Locate the cell with the specified text and output its [X, Y] center coordinate. 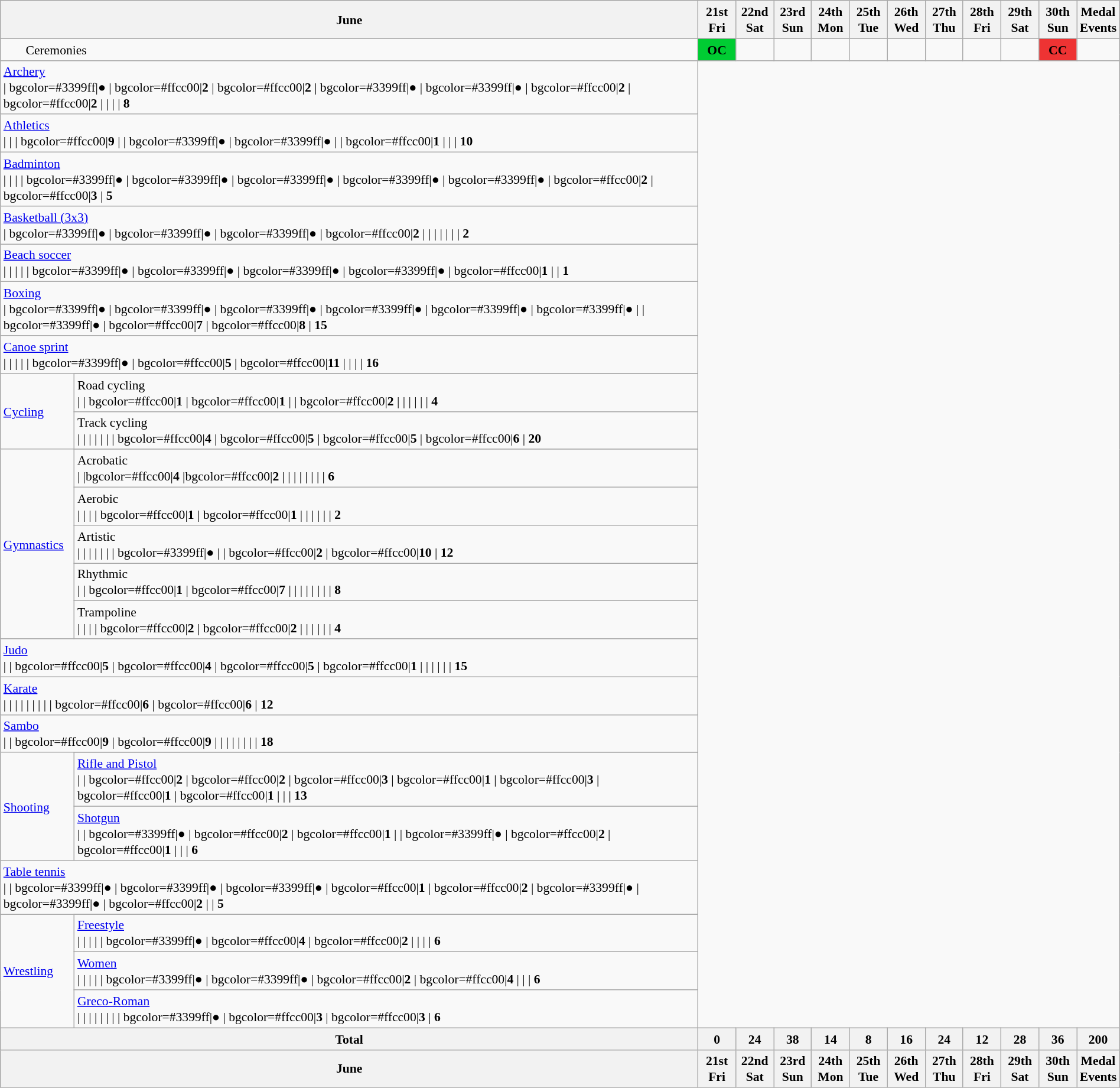
Trampoline| | | | bgcolor=#ffcc00|2 | bgcolor=#ffcc00|2 | | | | | | 4 [386, 620]
12 [982, 1039]
Shotgun| | bgcolor=#3399ff|● | bgcolor=#ffcc00|2 | bgcolor=#ffcc00|1 | | bgcolor=#3399ff|● | bgcolor=#ffcc00|2 | bgcolor=#ffcc00|1 | | | 6 [386, 833]
Total [350, 1039]
Freestyle| | | | | bgcolor=#3399ff|● | bgcolor=#ffcc00|4 | bgcolor=#ffcc00|2 | | | | 6 [386, 933]
Cycling [38, 411]
14 [831, 1039]
Shooting [38, 806]
36 [1058, 1039]
Wrestling [38, 970]
Ceremonies [350, 50]
Gymnastics [38, 544]
Aerobic| | | | bgcolor=#ffcc00|1 | bgcolor=#ffcc00|1 | | | | | | 2 [386, 506]
Greco-Roman| | | | | | | | bgcolor=#3399ff|● | bgcolor=#ffcc00|3 | bgcolor=#ffcc00|3 | 6 [386, 1009]
Basketball (3x3)| bgcolor=#3399ff|● | bgcolor=#3399ff|● | bgcolor=#3399ff|● | bgcolor=#ffcc00|2 | | | | | | | 2 [350, 225]
Artistic| | | | | | | bgcolor=#3399ff|● | | bgcolor=#ffcc00|2 | bgcolor=#ffcc00|10 | 12 [386, 544]
Canoe sprint| | | | | bgcolor=#3399ff|● | bgcolor=#ffcc00|5 | bgcolor=#ffcc00|11 | | | | 16 [350, 355]
Road cycling| | bgcolor=#ffcc00|1 | bgcolor=#ffcc00|1 | | bgcolor=#ffcc00|2 | | | | | | 4 [386, 392]
Judo| | bgcolor=#ffcc00|5 | bgcolor=#ffcc00|4 | bgcolor=#ffcc00|5 | bgcolor=#ffcc00|1 | | | | | | 15 [350, 658]
Women| | | | | bgcolor=#3399ff|● | bgcolor=#3399ff|● | bgcolor=#ffcc00|2 | bgcolor=#ffcc00|4 | | | 6 [386, 971]
Rhythmic| | bgcolor=#ffcc00|1 | bgcolor=#ffcc00|7 | | | | | | | | 8 [386, 582]
8 [868, 1039]
Acrobatic| |bgcolor=#ffcc00|4 |bgcolor=#ffcc00|2 | | | | | | | | 6 [386, 468]
Beach soccer| | | | | bgcolor=#3399ff|● | bgcolor=#3399ff|● | bgcolor=#3399ff|● | bgcolor=#3399ff|● | bgcolor=#ffcc00|1 | | 1 [350, 262]
Track cycling| | | | | | | bgcolor=#ffcc00|4 | bgcolor=#ffcc00|5 | bgcolor=#ffcc00|5 | bgcolor=#ffcc00|6 | 20 [386, 430]
28 [1020, 1039]
Sambo| | bgcolor=#ffcc00|9 | bgcolor=#ffcc00|9 | | | | | | | | 18 [350, 733]
200 [1099, 1039]
OC [717, 50]
0 [717, 1039]
Karate| | | | | | | | | bgcolor=#ffcc00|6 | bgcolor=#ffcc00|6 | 12 [350, 696]
38 [793, 1039]
Athletics| | | bgcolor=#ffcc00|9 | | bgcolor=#3399ff|● | bgcolor=#3399ff|● | | bgcolor=#ffcc00|1 | | | 10 [350, 133]
CC [1058, 50]
16 [906, 1039]
